Provide the (x, y) coordinate of the cell's center where the given text is located.  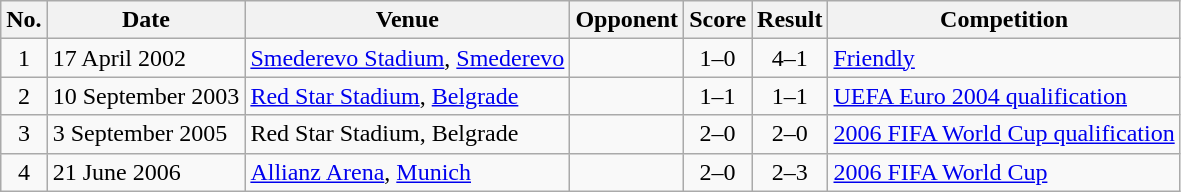
Opponent (627, 20)
Score (718, 20)
Friendly (1004, 58)
4 (24, 172)
Competition (1004, 20)
1–0 (718, 58)
17 April 2002 (146, 58)
3 (24, 134)
Venue (408, 20)
No. (24, 20)
Allianz Arena, Munich (408, 172)
2 (24, 96)
3 September 2005 (146, 134)
UEFA Euro 2004 qualification (1004, 96)
2006 FIFA World Cup qualification (1004, 134)
Date (146, 20)
1 (24, 58)
10 September 2003 (146, 96)
2006 FIFA World Cup (1004, 172)
21 June 2006 (146, 172)
4–1 (790, 58)
Result (790, 20)
Smederevo Stadium, Smederevo (408, 58)
2–3 (790, 172)
